For the text-containing cell, return its midpoint in (X, Y) coordinate format. 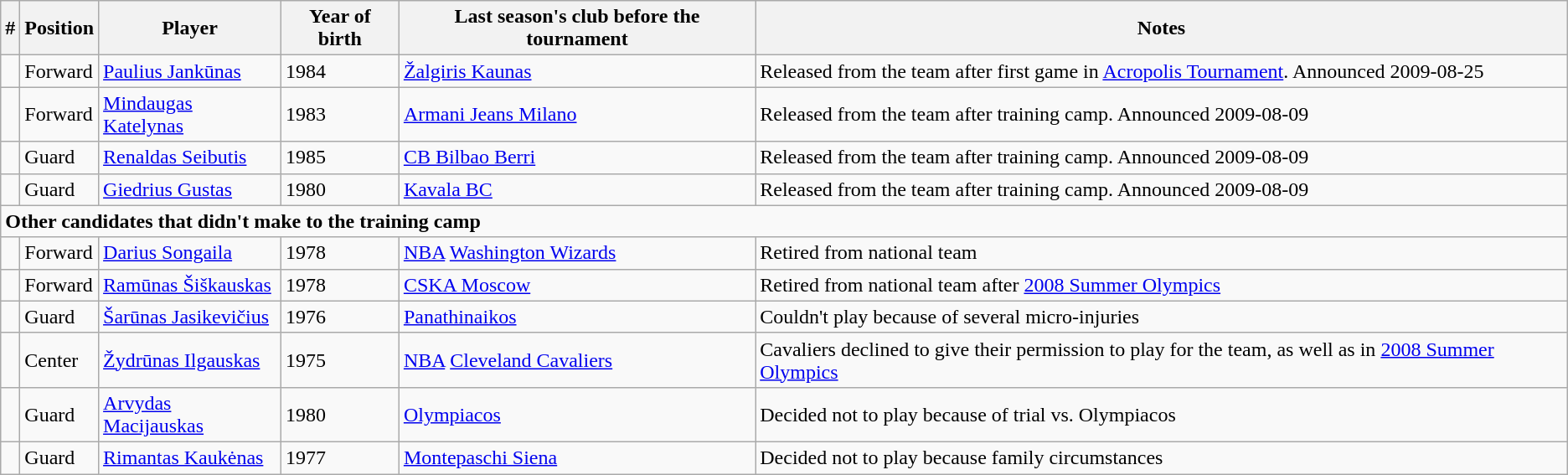
Giedrius Gustas (190, 189)
1977 (340, 457)
Šarūnas Jasikevičius (190, 317)
1975 (340, 360)
Position (59, 28)
Retired from national team (1162, 253)
Last season's club before the tournament (576, 28)
CB Bilbao Berri (576, 157)
Montepaschi Siena (576, 457)
Renaldas Seibutis (190, 157)
# (10, 28)
1983 (340, 114)
Couldn't play because of several micro-injuries (1162, 317)
1985 (340, 157)
Released from the team after first game in Acropolis Tournament. Announced 2009-08-25 (1162, 71)
Cavaliers declined to give their permission to play for the team, as well as in 2008 Summer Olympics (1162, 360)
Decided not to play because family circumstances (1162, 457)
Žydrūnas Ilgauskas (190, 360)
Other candidates that didn't make to the training camp (784, 221)
Year of birth (340, 28)
Panathinaikos (576, 317)
Darius Songaila (190, 253)
Notes (1162, 28)
Žalgiris Kaunas (576, 71)
Center (59, 360)
1976 (340, 317)
1984 (340, 71)
Player (190, 28)
Decided not to play because of trial vs. Olympiacos (1162, 414)
Ramūnas Šiškauskas (190, 285)
Olympiacos (576, 414)
Armani Jeans Milano (576, 114)
Retired from national team after 2008 Summer Olympics (1162, 285)
Rimantas Kaukėnas (190, 457)
Kavala BC (576, 189)
Mindaugas Katelynas (190, 114)
NBA Washington Wizards (576, 253)
CSKA Moscow (576, 285)
NBA Cleveland Cavaliers (576, 360)
Arvydas Macijauskas (190, 414)
Paulius Jankūnas (190, 71)
